Detect which cell encompasses the target text, then output its [X, Y] center coordinate. 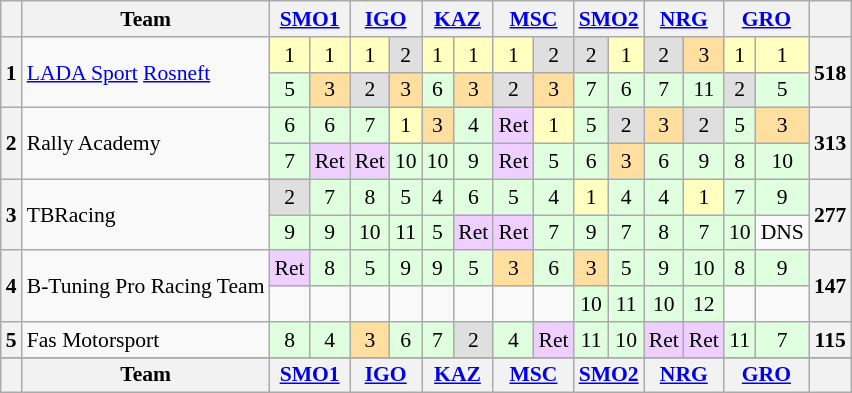
12 [704, 304]
147 [830, 286]
Fas Motorsport [146, 340]
TBRacing [146, 214]
Rally Academy [146, 144]
B-Tuning Pro Racing Team [146, 286]
115 [830, 340]
313 [830, 144]
DNS [782, 233]
518 [830, 72]
LADA Sport Rosneft [146, 72]
277 [830, 214]
